Extract the (X, Y) coordinate from the center of the cell holding the provided text.  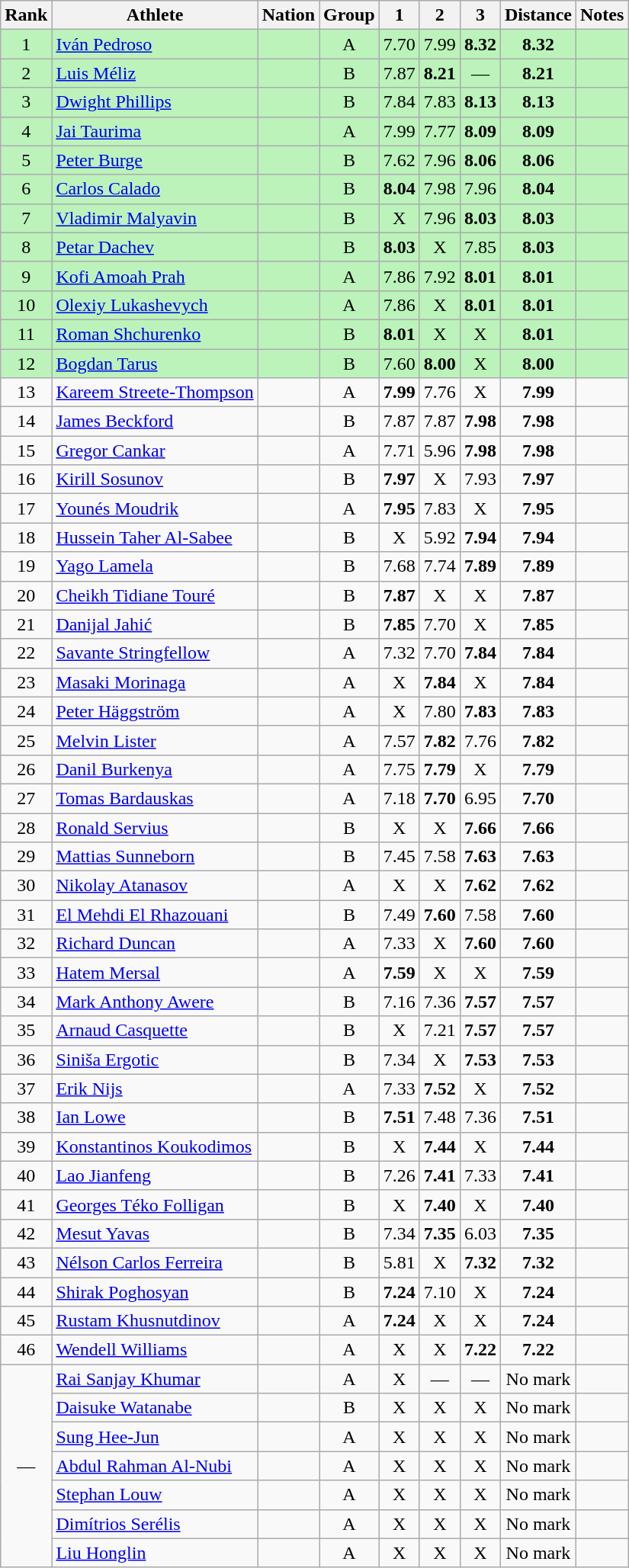
11 (26, 334)
Hussein Taher Al-Sabee (155, 537)
Cheikh Tidiane Touré (155, 595)
18 (26, 537)
34 (26, 1002)
31 (26, 915)
Distance (538, 15)
Petar Dachev (155, 247)
Shirak Poghosyan (155, 1292)
Roman Shchurenko (155, 334)
4 (26, 131)
Luis Méliz (155, 73)
Liu Honglin (155, 1553)
17 (26, 508)
40 (26, 1175)
9 (26, 276)
Mattias Sunneborn (155, 857)
27 (26, 798)
23 (26, 682)
Daisuke Watanabe (155, 1408)
Peter Häggström (155, 711)
7.26 (400, 1175)
10 (26, 305)
Dwight Phillips (155, 102)
Hatem Mersal (155, 973)
Ian Lowe (155, 1117)
7.10 (439, 1292)
14 (26, 422)
44 (26, 1292)
Nikolay Atanasov (155, 886)
Peter Burge (155, 160)
El Mehdi El Rhazouani (155, 915)
Kareem Streete-Thompson (155, 393)
Masaki Morinaga (155, 682)
James Beckford (155, 422)
7.45 (400, 857)
6 (26, 189)
25 (26, 740)
Melvin Lister (155, 740)
28 (26, 827)
Gregor Cankar (155, 451)
7.16 (400, 1002)
Konstantinos Koukodimos (155, 1146)
Kirill Sosunov (155, 479)
6.95 (480, 798)
Lao Jianfeng (155, 1175)
Rustam Khusnutdinov (155, 1321)
Kofi Amoah Prah (155, 276)
7.71 (400, 451)
Arnaud Casquette (155, 1031)
7.21 (439, 1031)
7.93 (480, 479)
7.74 (439, 566)
Nélson Carlos Ferreira (155, 1262)
35 (26, 1031)
8 (26, 247)
7.18 (400, 798)
7 (26, 218)
13 (26, 393)
39 (26, 1146)
Nation (288, 15)
Rank (26, 15)
5.81 (400, 1262)
Dimítrios Serélis (155, 1524)
15 (26, 451)
30 (26, 886)
20 (26, 595)
37 (26, 1089)
Danil Burkenya (155, 769)
Richard Duncan (155, 944)
Younés Moudrik (155, 508)
19 (26, 566)
Olexiy Lukashevych (155, 305)
Iván Pedroso (155, 44)
Sung Hee-Jun (155, 1437)
Mark Anthony Awere (155, 1002)
36 (26, 1060)
45 (26, 1321)
21 (26, 624)
Yago Lamela (155, 566)
Rai Sanjay Khumar (155, 1379)
Athlete (155, 15)
38 (26, 1117)
Mesut Yavas (155, 1233)
32 (26, 944)
Carlos Calado (155, 189)
26 (26, 769)
Erik Nijs (155, 1089)
Bogdan Tarus (155, 364)
7.49 (400, 915)
Georges Téko Folligan (155, 1204)
5 (26, 160)
Group (349, 15)
Abdul Rahman Al-Nubi (155, 1466)
Ronald Servius (155, 827)
5.92 (439, 537)
7.80 (439, 711)
22 (26, 653)
43 (26, 1262)
Danijal Jahić (155, 624)
7.68 (400, 566)
5.96 (439, 451)
41 (26, 1204)
7.77 (439, 131)
24 (26, 711)
Jai Taurima (155, 131)
42 (26, 1233)
7.75 (400, 769)
33 (26, 973)
Tomas Bardauskas (155, 798)
7.92 (439, 276)
Siniša Ergotic (155, 1060)
Stephan Louw (155, 1495)
Savante Stringfellow (155, 653)
29 (26, 857)
7.48 (439, 1117)
16 (26, 479)
12 (26, 364)
Vladimir Malyavin (155, 218)
Wendell Williams (155, 1350)
6.03 (480, 1233)
Notes (602, 15)
46 (26, 1350)
